Capture the cell that displays the provided text and extract its [x, y] central coordinate. 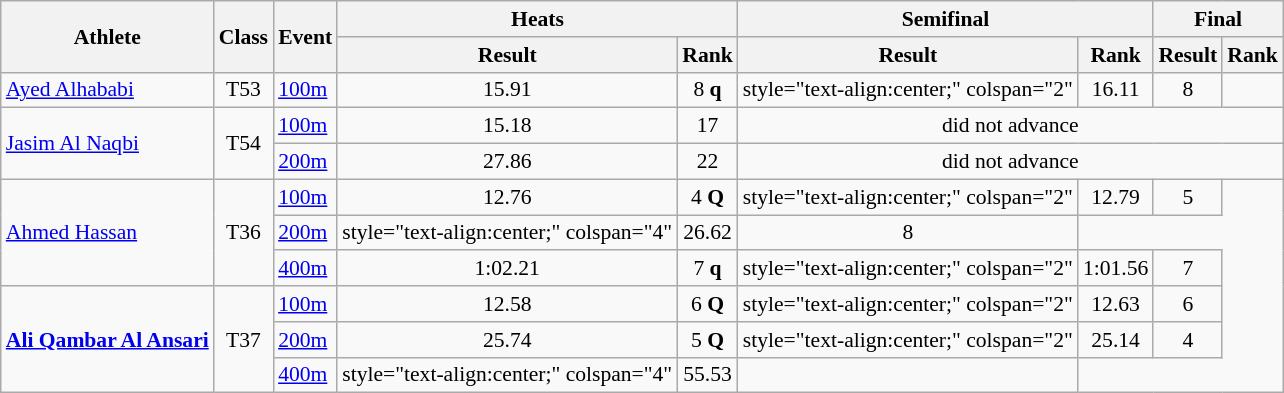
12.58 [507, 304]
12.63 [1116, 304]
4 Q [708, 197]
15.18 [507, 126]
5 [1188, 197]
Final [1218, 19]
1:01.56 [1116, 269]
Ayed Alhababi [108, 90]
4 [1188, 340]
27.86 [507, 162]
T54 [244, 144]
26.62 [708, 233]
22 [708, 162]
25.74 [507, 340]
Ali Qambar Al Ansari [108, 340]
8 q [708, 90]
Semifinal [946, 19]
6 [1188, 304]
7 q [708, 269]
Heats [538, 19]
5 Q [708, 340]
6 Q [708, 304]
T36 [244, 232]
Jasim Al Naqbi [108, 144]
Class [244, 36]
Athlete [108, 36]
7 [1188, 269]
12.79 [1116, 197]
55.53 [708, 375]
T53 [244, 90]
T37 [244, 340]
25.14 [1116, 340]
Event [305, 36]
16.11 [1116, 90]
15.91 [507, 90]
1:02.21 [507, 269]
17 [708, 126]
Ahmed Hassan [108, 232]
12.76 [507, 197]
